Return the (x, y) coordinate for the center point of the cell that contains the specified text.  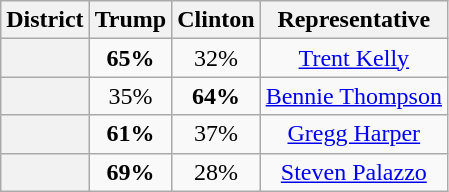
37% (216, 134)
61% (130, 134)
Clinton (216, 20)
Gregg Harper (354, 134)
Bennie Thompson (354, 96)
32% (216, 58)
35% (130, 96)
69% (130, 172)
Trump (130, 20)
Trent Kelly (354, 58)
64% (216, 96)
District (45, 20)
28% (216, 172)
Steven Palazzo (354, 172)
65% (130, 58)
Representative (354, 20)
